Output the [x, y] coordinate of the center of the cell containing the given text.  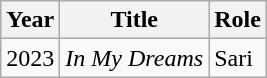
In My Dreams [134, 58]
Title [134, 20]
Sari [238, 58]
2023 [30, 58]
Year [30, 20]
Role [238, 20]
